Search for the cell housing the specified text and yield its [X, Y] center coordinate. 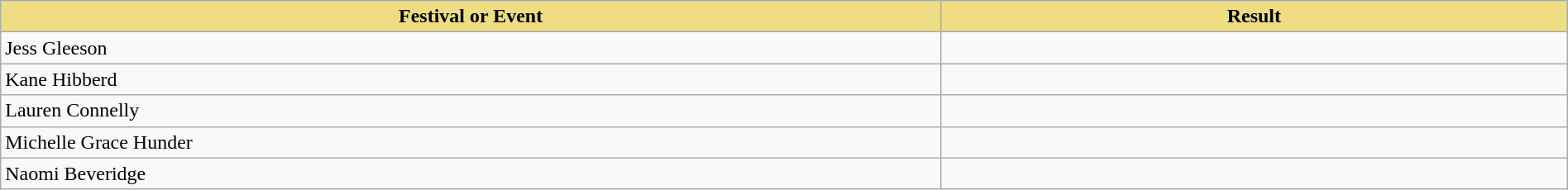
Kane Hibberd [471, 79]
Festival or Event [471, 17]
Jess Gleeson [471, 48]
Lauren Connelly [471, 111]
Result [1254, 17]
Naomi Beveridge [471, 173]
Michelle Grace Hunder [471, 142]
